Locate the cell with the specified text and output its (X, Y) center coordinate. 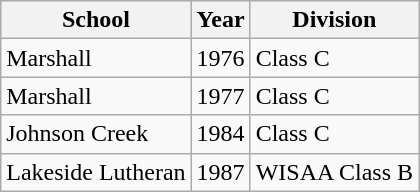
Johnson Creek (96, 134)
Year (220, 20)
1976 (220, 58)
Lakeside Lutheran (96, 172)
WISAA Class B (334, 172)
1977 (220, 96)
Division (334, 20)
School (96, 20)
1987 (220, 172)
1984 (220, 134)
